Extract the (X, Y) coordinate from the center of the cell holding the provided text.  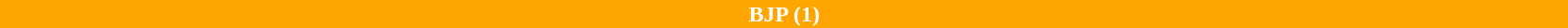
BJP (1) (784, 14)
